Provide the (X, Y) coordinate of the cell's center where the given text is located.  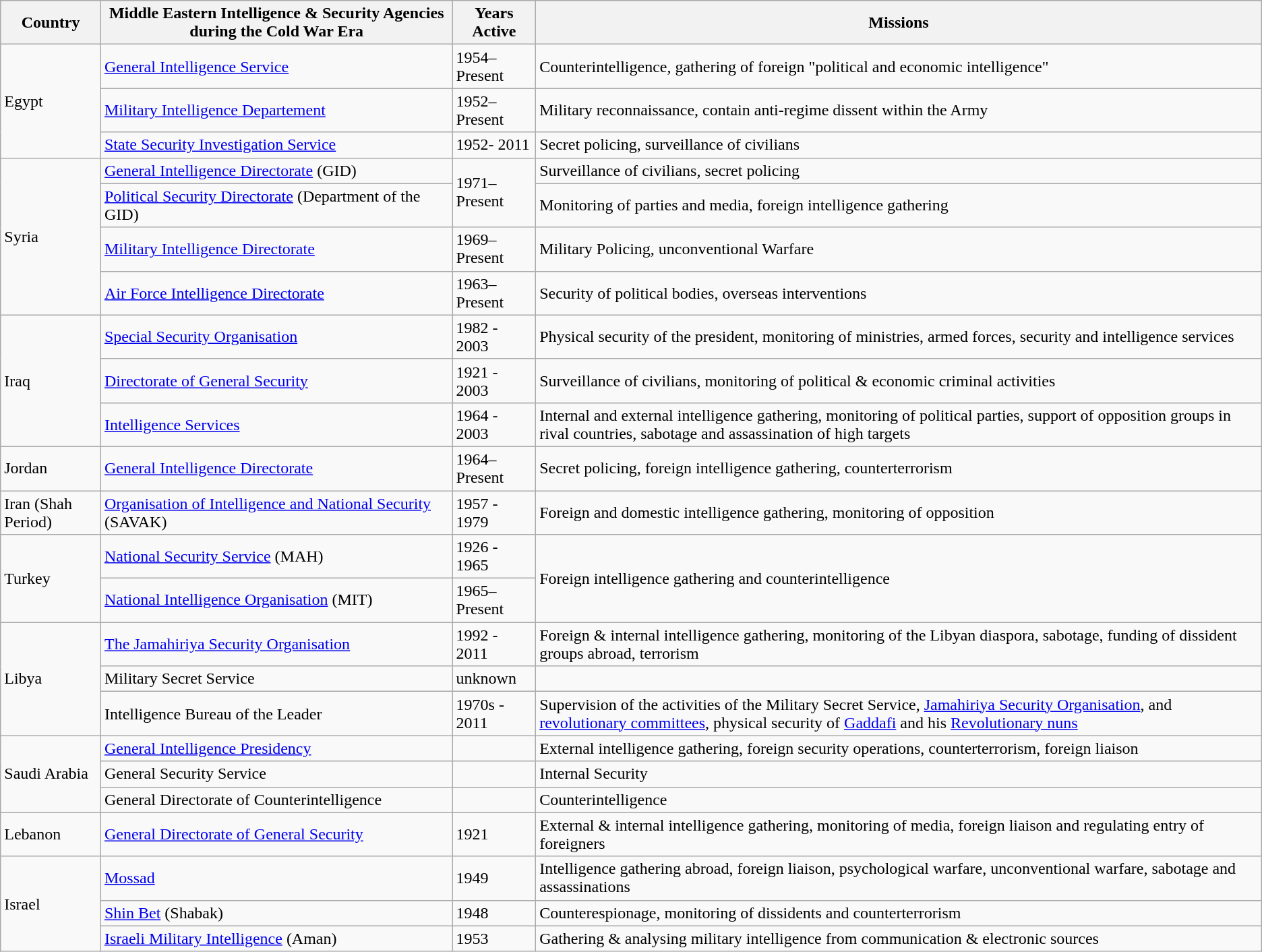
1963–Present (494, 293)
General Directorate of Counterintelligence (276, 800)
Intelligence Bureau of the Leader (276, 713)
National Security Service (MAH) (276, 557)
1969–Present (494, 249)
External intelligence gathering, foreign security operations, counterterrorism, foreign liaison (899, 748)
Physical security of the president, monitoring of ministries, armed forces, security and intelligence services (899, 337)
Directorate of General Security (276, 380)
Political Security Directorate (Department of the GID) (276, 205)
Iran (Shah Period) (51, 512)
Mossad (276, 878)
Egypt (51, 101)
Counterespionage, monitoring of dissidents and counterterrorism (899, 913)
Counterintelligence (899, 800)
General Intelligence Directorate (276, 468)
Gathering & analysing military intelligence from communication & electronic sources (899, 939)
Israeli Military Intelligence (Aman) (276, 939)
General Intelligence Presidency (276, 748)
Military Intelligence Departement (276, 111)
External & internal intelligence gathering, monitoring of media, foreign liaison and regulating entry of foreigners (899, 835)
Years Active (494, 23)
1949 (494, 878)
Foreign & internal intelligence gathering, monitoring of the Libyan diaspora, sabotage, funding of dissident groups abroad, terrorism (899, 645)
Lebanon (51, 835)
Country (51, 23)
National Intelligence Organisation (MIT) (276, 600)
Military Policing, unconventional Warfare (899, 249)
General Intelligence Directorate (GID) (276, 171)
Intelligence Services (276, 425)
Surveillance of civilians, secret policing (899, 171)
Middle Eastern Intelligence & Security Agencies during the Cold War Era (276, 23)
Military Intelligence Directorate (276, 249)
1954–Present (494, 66)
1921 (494, 835)
State Security Investigation Service (276, 145)
Israel (51, 903)
General Directorate of General Security (276, 835)
1982 - 2003 (494, 337)
1952–Present (494, 111)
Syria (51, 236)
Missions (899, 23)
1964 - 2003 (494, 425)
1952- 2011 (494, 145)
1992 - 2011 (494, 645)
Military reconnaissance, contain anti-regime dissent within the Army (899, 111)
Special Security Organisation (276, 337)
Iraq (51, 380)
1971–Present (494, 193)
unknown (494, 679)
Libya (51, 679)
Security of political bodies, overseas interventions (899, 293)
Jordan (51, 468)
1957 - 1979 (494, 512)
Air Force Intelligence Directorate (276, 293)
Surveillance of civilians, monitoring of political & economic criminal activities (899, 380)
Foreign intelligence gathering and counterintelligence (899, 578)
Monitoring of parties and media, foreign intelligence gathering (899, 205)
The Jamahiriya Security Organisation (276, 645)
Organisation of Intelligence and National Security (SAVAK) (276, 512)
Shin Bet (Shabak) (276, 913)
Military Secret Service (276, 679)
1965–Present (494, 600)
Turkey (51, 578)
General Intelligence Service (276, 66)
1948 (494, 913)
Counterintelligence, gathering of foreign "political and economic intelligence" (899, 66)
Secret policing, foreign intelligence gathering, counterterrorism (899, 468)
General Security Service (276, 774)
1926 - 1965 (494, 557)
1970s - 2011 (494, 713)
1921 - 2003 (494, 380)
Internal Security (899, 774)
1953 (494, 939)
Secret policing, surveillance of civilians (899, 145)
1964–Present (494, 468)
Foreign and domestic intelligence gathering, monitoring of opposition (899, 512)
Intelligence gathering abroad, foreign liaison, psychological warfare, unconventional warfare, sabotage and assassinations (899, 878)
Saudi Arabia (51, 774)
